Provide the [X, Y] coordinate of the cell's center where the given text is located.  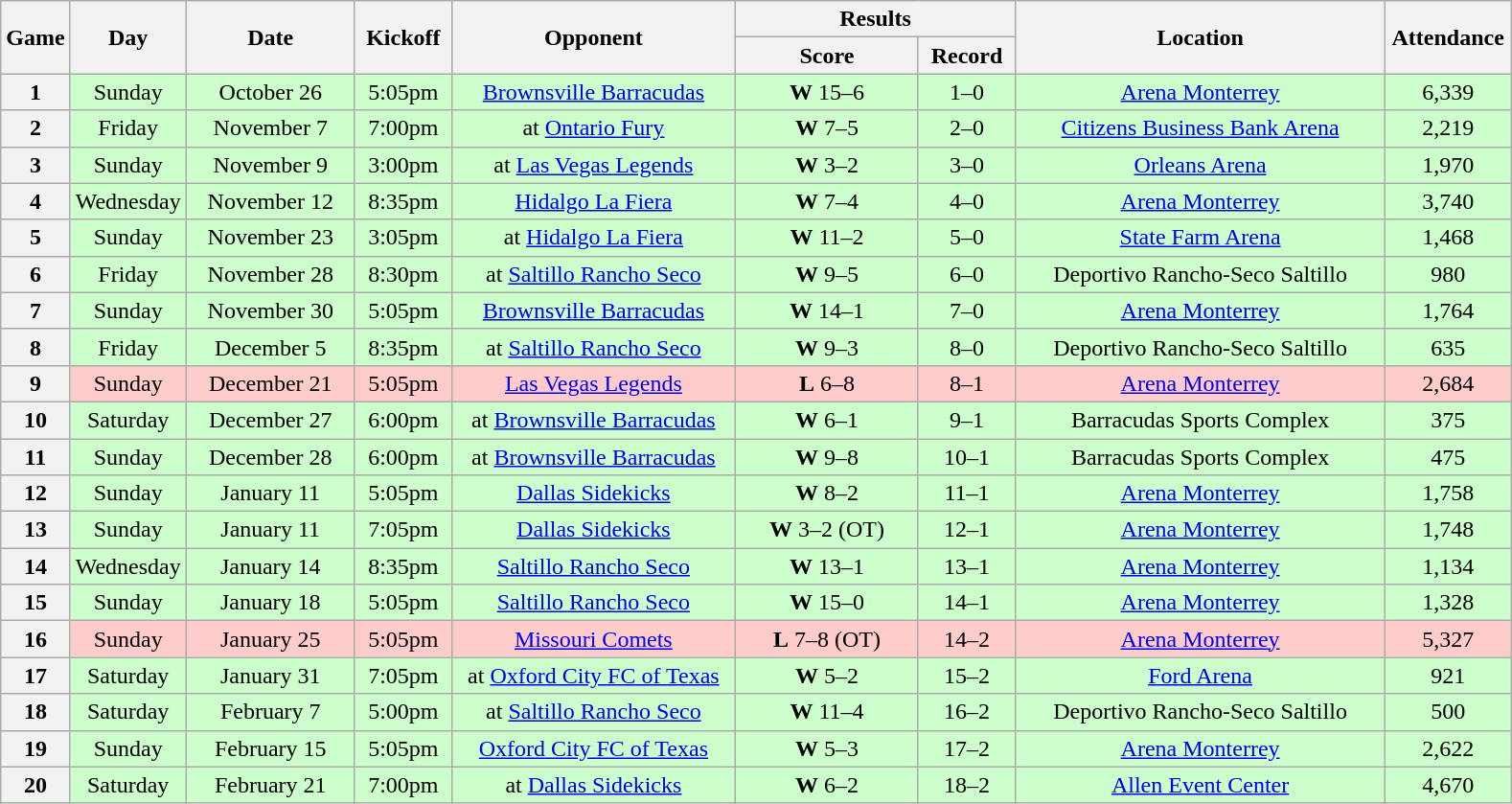
11–1 [966, 494]
December 27 [270, 420]
3–0 [966, 165]
6 [35, 274]
8–0 [966, 347]
1,764 [1449, 310]
at Las Vegas Legends [593, 165]
18 [35, 712]
2,684 [1449, 383]
at Hidalgo La Fiera [593, 238]
at Dallas Sidekicks [593, 785]
W 11–2 [826, 238]
2,219 [1449, 128]
December 28 [270, 457]
W 14–1 [826, 310]
475 [1449, 457]
W 13–1 [826, 566]
13 [35, 530]
W 15–6 [826, 92]
17 [35, 676]
November 9 [270, 165]
6–0 [966, 274]
3:00pm [402, 165]
1–0 [966, 92]
6,339 [1449, 92]
Missouri Comets [593, 639]
1,468 [1449, 238]
5,327 [1449, 639]
5 [35, 238]
4,670 [1449, 785]
Score [826, 56]
921 [1449, 676]
November 23 [270, 238]
Day [128, 37]
Kickoff [402, 37]
980 [1449, 274]
December 5 [270, 347]
November 7 [270, 128]
13–1 [966, 566]
Game [35, 37]
375 [1449, 420]
4–0 [966, 201]
3,740 [1449, 201]
19 [35, 748]
1,328 [1449, 603]
9 [35, 383]
17–2 [966, 748]
February 7 [270, 712]
Date [270, 37]
635 [1449, 347]
15–2 [966, 676]
W 8–2 [826, 494]
10–1 [966, 457]
Attendance [1449, 37]
Allen Event Center [1201, 785]
December 21 [270, 383]
2 [35, 128]
Record [966, 56]
Opponent [593, 37]
November 12 [270, 201]
16 [35, 639]
November 28 [270, 274]
January 18 [270, 603]
W 5–3 [826, 748]
8–1 [966, 383]
Citizens Business Bank Arena [1201, 128]
W 3–2 [826, 165]
12 [35, 494]
2–0 [966, 128]
W 9–8 [826, 457]
500 [1449, 712]
W 9–5 [826, 274]
1,134 [1449, 566]
L 7–8 (OT) [826, 639]
W 5–2 [826, 676]
1 [35, 92]
3:05pm [402, 238]
Orleans Arena [1201, 165]
Location [1201, 37]
4 [35, 201]
12–1 [966, 530]
1,970 [1449, 165]
7 [35, 310]
January 14 [270, 566]
W 15–0 [826, 603]
14 [35, 566]
14–1 [966, 603]
January 31 [270, 676]
9–1 [966, 420]
1,758 [1449, 494]
1,748 [1449, 530]
State Farm Arena [1201, 238]
W 3–2 (OT) [826, 530]
Hidalgo La Fiera [593, 201]
Las Vegas Legends [593, 383]
15 [35, 603]
Ford Arena [1201, 676]
11 [35, 457]
7–0 [966, 310]
W 6–2 [826, 785]
W 9–3 [826, 347]
W 6–1 [826, 420]
November 30 [270, 310]
February 21 [270, 785]
at Oxford City FC of Texas [593, 676]
Results [875, 19]
January 25 [270, 639]
W 11–4 [826, 712]
18–2 [966, 785]
Oxford City FC of Texas [593, 748]
20 [35, 785]
8 [35, 347]
5–0 [966, 238]
8:30pm [402, 274]
10 [35, 420]
W 7–5 [826, 128]
16–2 [966, 712]
at Ontario Fury [593, 128]
W 7–4 [826, 201]
October 26 [270, 92]
February 15 [270, 748]
L 6–8 [826, 383]
14–2 [966, 639]
5:00pm [402, 712]
3 [35, 165]
2,622 [1449, 748]
